Detect which cell encompasses the target text, then output its [X, Y] center coordinate. 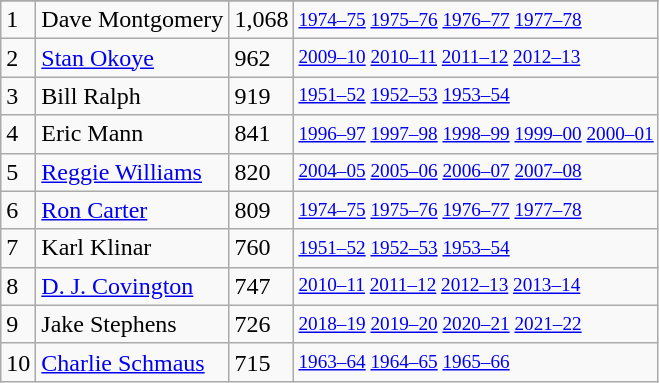
Ron Carter [132, 210]
2 [18, 58]
1996–97 1997–98 1998–99 1999–00 2000–01 [476, 134]
841 [262, 134]
2004–05 2005–06 2006–07 2007–08 [476, 172]
760 [262, 248]
726 [262, 324]
Jake Stephens [132, 324]
2018–19 2019–20 2020–21 2021–22 [476, 324]
715 [262, 362]
Charlie Schmaus [132, 362]
D. J. Covington [132, 286]
7 [18, 248]
Karl Klinar [132, 248]
9 [18, 324]
10 [18, 362]
3 [18, 96]
820 [262, 172]
5 [18, 172]
2009–10 2010–11 2011–12 2012–13 [476, 58]
747 [262, 286]
6 [18, 210]
809 [262, 210]
8 [18, 286]
962 [262, 58]
Stan Okoye [132, 58]
4 [18, 134]
Eric Mann [132, 134]
919 [262, 96]
Dave Montgomery [132, 20]
Bill Ralph [132, 96]
1 [18, 20]
Reggie Williams [132, 172]
1963–64 1964–65 1965–66 [476, 362]
2010–11 2011–12 2012–13 2013–14 [476, 286]
1,068 [262, 20]
